Detect which cell encompasses the target text, then output its (x, y) center coordinate. 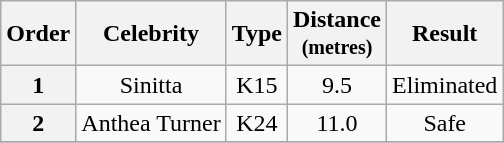
11.0 (336, 123)
Sinitta (151, 85)
Type (256, 34)
Result (445, 34)
1 (38, 85)
9.5 (336, 85)
K15 (256, 85)
K24 (256, 123)
Anthea Turner (151, 123)
Distance(metres) (336, 34)
Safe (445, 123)
Order (38, 34)
Eliminated (445, 85)
Celebrity (151, 34)
2 (38, 123)
